Return the [x, y] coordinate for the center point of the cell that contains the specified text.  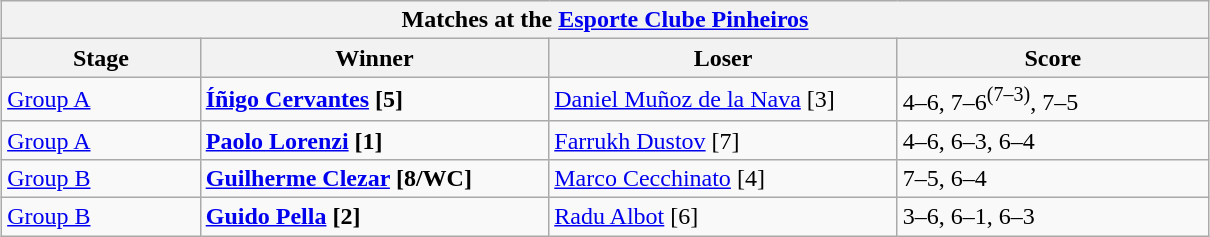
Guido Pella [2] [374, 217]
4–6, 7–6(7–3), 7–5 [1052, 100]
Radu Albot [6] [724, 217]
7–5, 6–4 [1052, 178]
Marco Cecchinato [4] [724, 178]
Score [1052, 58]
Guilherme Clezar [8/WC] [374, 178]
Daniel Muñoz de la Nava [3] [724, 100]
Loser [724, 58]
Matches at the Esporte Clube Pinheiros [606, 20]
Stage [102, 58]
4–6, 6–3, 6–4 [1052, 140]
Winner [374, 58]
3–6, 6–1, 6–3 [1052, 217]
Farrukh Dustov [7] [724, 140]
Paolo Lorenzi [1] [374, 140]
Íñigo Cervantes [5] [374, 100]
